Extract the (x, y) coordinate from the center of the cell holding the provided text.  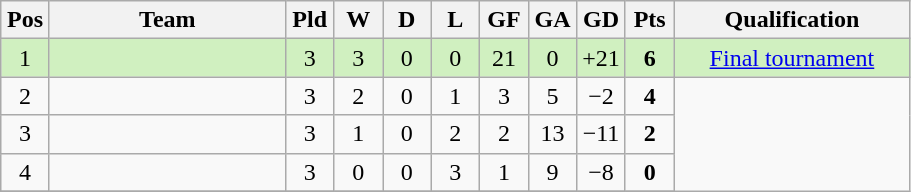
9 (552, 172)
Pts (650, 20)
D (406, 20)
−8 (602, 172)
Pld (310, 20)
21 (504, 58)
−11 (602, 134)
Pos (26, 20)
5 (552, 96)
+21 (602, 58)
−2 (602, 96)
6 (650, 58)
GF (504, 20)
GD (602, 20)
Final tournament (792, 58)
Qualification (792, 20)
GA (552, 20)
Team (167, 20)
W (358, 20)
13 (552, 134)
L (456, 20)
